For the text-containing cell, return its midpoint in (x, y) coordinate format. 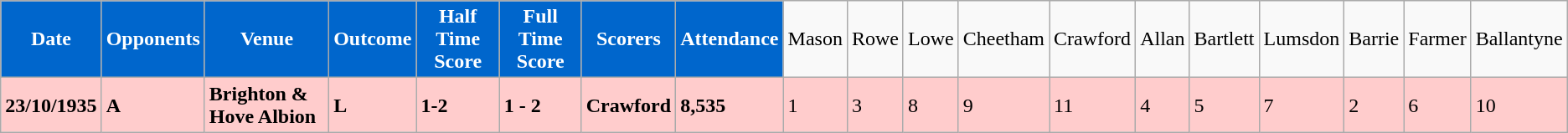
Outcome (373, 39)
Cheetham (1003, 39)
11 (1092, 105)
Mason (815, 39)
Rowe (874, 39)
Lumsdon (1302, 39)
Scorers (628, 39)
1 - 2 (540, 105)
A (152, 105)
10 (1519, 105)
4 (1163, 105)
Full Time Score (540, 39)
8,535 (730, 105)
Attendance (730, 39)
Barrie (1374, 39)
Opponents (152, 39)
3 (874, 105)
1-2 (457, 105)
Venue (266, 39)
2 (1374, 105)
Date (51, 39)
9 (1003, 105)
7 (1302, 105)
L (373, 105)
Allan (1163, 39)
8 (931, 105)
5 (1225, 105)
Brighton & Hove Albion (266, 105)
Farmer (1437, 39)
23/10/1935 (51, 105)
Bartlett (1225, 39)
Ballantyne (1519, 39)
Lowe (931, 39)
6 (1437, 105)
1 (815, 105)
Half Time Score (457, 39)
